Return the (x, y) coordinate for the center point of the cell that contains the specified text.  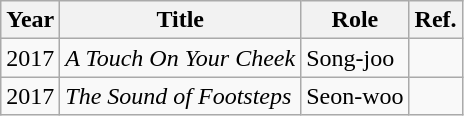
The Sound of Footsteps (180, 96)
Song-joo (355, 58)
Year (30, 20)
Title (180, 20)
A Touch On Your Cheek (180, 58)
Seon-woo (355, 96)
Ref. (436, 20)
Role (355, 20)
